For the text-containing cell, return its midpoint in [X, Y] coordinate format. 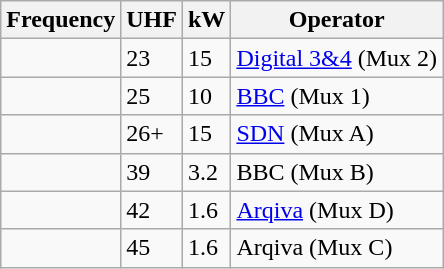
45 [152, 248]
BBC (Mux 1) [337, 96]
10 [206, 96]
39 [152, 172]
3.2 [206, 172]
UHF [152, 20]
Arqiva (Mux D) [337, 210]
23 [152, 58]
BBC (Mux B) [337, 172]
26+ [152, 134]
Operator [337, 20]
Arqiva (Mux C) [337, 248]
Digital 3&4 (Mux 2) [337, 58]
SDN (Mux A) [337, 134]
Frequency [61, 20]
25 [152, 96]
42 [152, 210]
kW [206, 20]
